Return the [x, y] coordinate for the center point of the cell that contains the specified text.  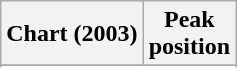
Chart (2003) [72, 34]
Peakposition [189, 34]
